Pinpoint the cell where the given text exists, returning its (X, Y) midpoint coordinate. 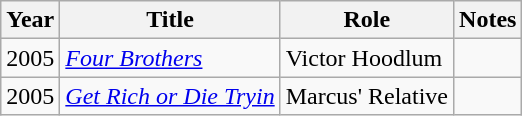
Four Brothers (170, 58)
Get Rich or Die Tryin (170, 96)
Title (170, 20)
Victor Hoodlum (366, 58)
Marcus' Relative (366, 96)
Role (366, 20)
Year (30, 20)
Notes (488, 20)
